Identify which cell holds the provided text, then report its (X, Y) central coordinate. 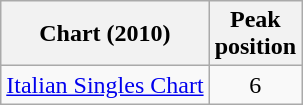
Italian Singles Chart (105, 85)
Peakposition (255, 34)
Chart (2010) (105, 34)
6 (255, 85)
